Search for the cell housing the specified text and yield its [x, y] center coordinate. 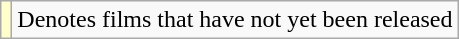
Denotes films that have not yet been released [235, 20]
